Identify which cell holds the provided text, then report its (X, Y) central coordinate. 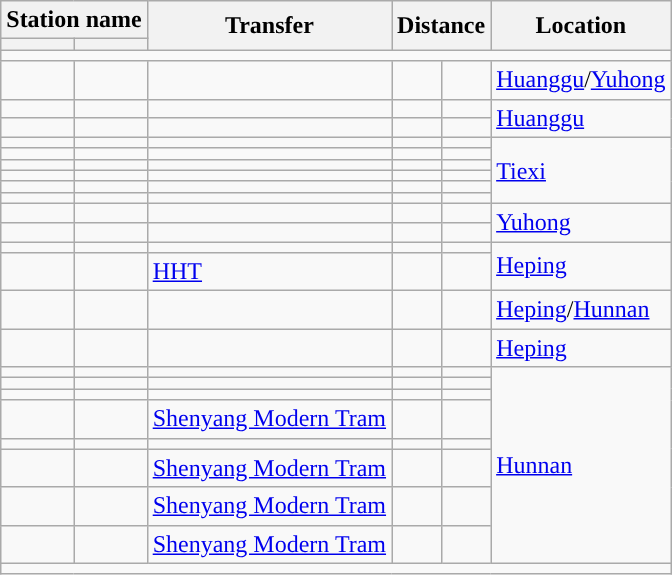
Huanggu/Yuhong (581, 80)
Huanggu (581, 118)
Distance (442, 26)
Station name (74, 20)
Yuhong (581, 222)
Transfer (269, 26)
HHT (269, 272)
Location (581, 26)
Tiexi (581, 170)
Hunnan (581, 465)
Heping/Hunnan (581, 310)
